Determine the [x, y] coordinate at the center of the cell enclosing the given text.  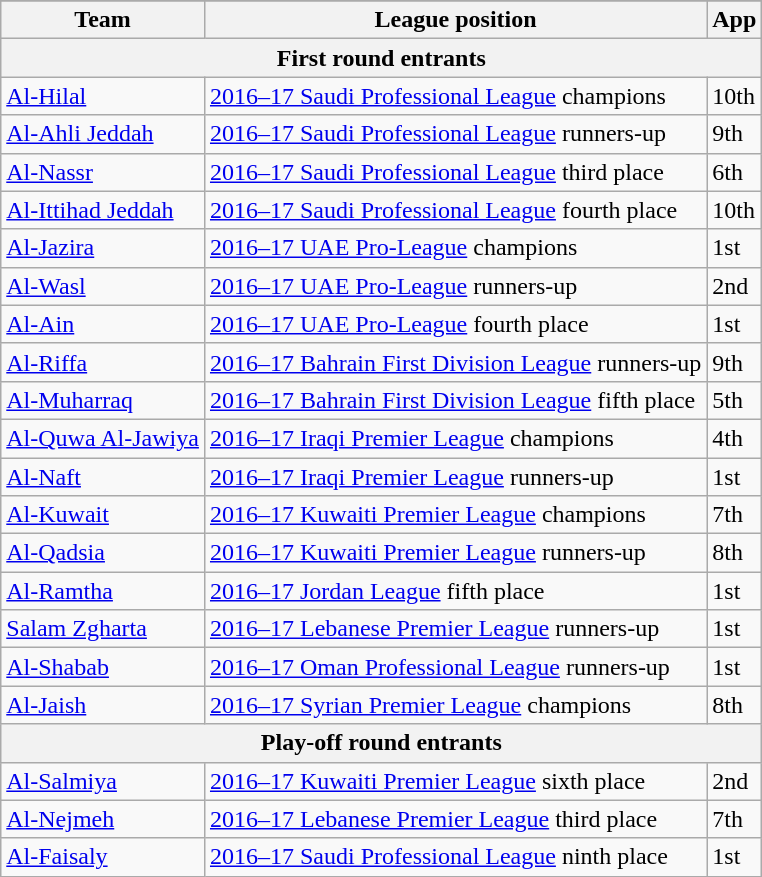
5th [734, 400]
2016–17 Kuwaiti Premier League champions [455, 515]
Al-Ittihad Jeddah [103, 210]
Al-Shabab [103, 667]
2016–17 UAE Pro-League champions [455, 248]
Al-Faisaly [103, 857]
4th [734, 438]
2016–17 Jordan League fifth place [455, 591]
Al-Jaish [103, 705]
2016–17 Lebanese Premier League runners-up [455, 629]
League position [455, 20]
2016–17 UAE Pro-League fourth place [455, 324]
Al-Jazira [103, 248]
Salam Zgharta [103, 629]
2016–17 Saudi Professional League runners-up [455, 134]
2016–17 Bahrain First Division League runners-up [455, 362]
Al-Ramtha [103, 591]
App [734, 20]
2016–17 Saudi Professional League champions [455, 96]
Al-Wasl [103, 286]
Al-Muharraq [103, 400]
2016–17 Iraqi Premier League runners-up [455, 477]
2016–17 Saudi Professional League fourth place [455, 210]
Al-Ain [103, 324]
2016–17 UAE Pro-League runners-up [455, 286]
Al-Naft [103, 477]
Al-Riffa [103, 362]
2016–17 Oman Professional League runners-up [455, 667]
2016–17 Kuwaiti Premier League sixth place [455, 781]
2016–17 Saudi Professional League third place [455, 172]
Al-Nassr [103, 172]
Al-Ahli Jeddah [103, 134]
Al-Nejmeh [103, 819]
2016–17 Lebanese Premier League third place [455, 819]
2016–17 Syrian Premier League champions [455, 705]
Al-Hilal [103, 96]
Al-Quwa Al-Jawiya [103, 438]
Al-Salmiya [103, 781]
2016–17 Bahrain First Division League fifth place [455, 400]
6th [734, 172]
First round entrants [382, 58]
2016–17 Iraqi Premier League champions [455, 438]
Al-Kuwait [103, 515]
2016–17 Saudi Professional League ninth place [455, 857]
Al-Qadsia [103, 553]
2016–17 Kuwaiti Premier League runners-up [455, 553]
Team [103, 20]
Play-off round entrants [382, 743]
